Output the (x, y) coordinate of the center of the cell containing the given text.  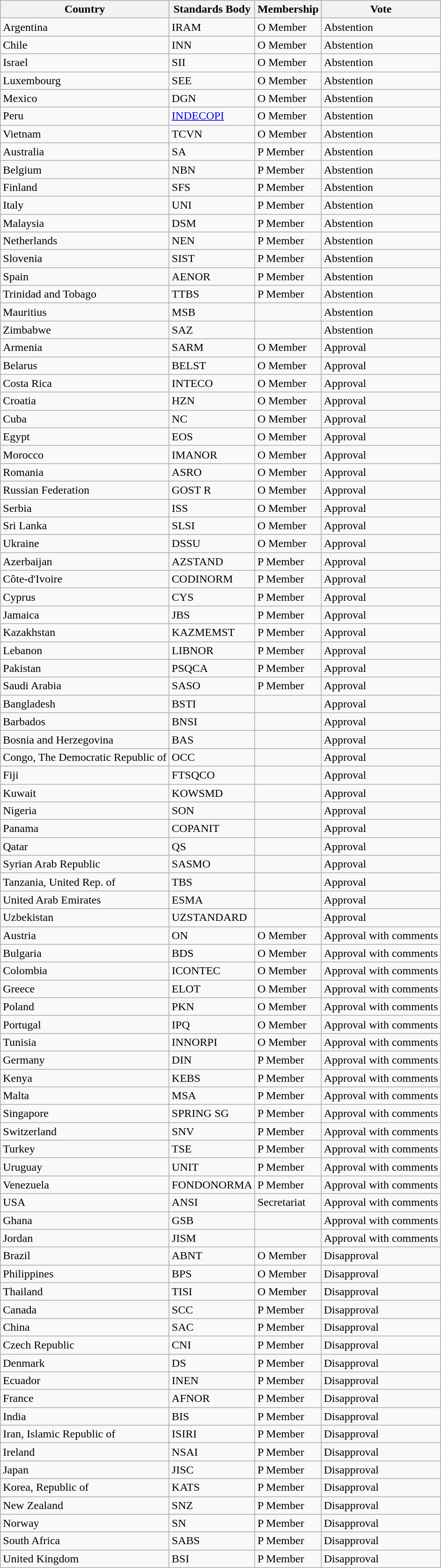
Japan (85, 1470)
BIS (212, 1416)
Argentina (85, 27)
DSSU (212, 544)
Italy (85, 205)
Slovenia (85, 259)
Barbados (85, 722)
USA (85, 1203)
United Kingdom (85, 1559)
Russian Federation (85, 490)
Poland (85, 1006)
Vote (381, 9)
INDECOPI (212, 116)
BSTI (212, 704)
Malta (85, 1096)
Peru (85, 116)
Lebanon (85, 650)
FONDONORMA (212, 1185)
Norway (85, 1523)
LIBNOR (212, 650)
IPQ (212, 1024)
ON (212, 935)
Vietnam (85, 134)
Panama (85, 829)
Jordan (85, 1238)
Zimbabwe (85, 330)
Egypt (85, 437)
Singapore (85, 1114)
United Arab Emirates (85, 900)
Bangladesh (85, 704)
BNSI (212, 722)
Belarus (85, 365)
SNZ (212, 1505)
TISI (212, 1291)
Syrian Arab Republic (85, 864)
NSAI (212, 1452)
MSA (212, 1096)
ESMA (212, 900)
SASO (212, 686)
SABS (212, 1541)
Tanzania, United Rep. of (85, 882)
ASRO (212, 472)
SASMO (212, 864)
Brazil (85, 1256)
Armenia (85, 348)
Cuba (85, 419)
DGN (212, 98)
FTSQCO (212, 775)
INN (212, 45)
Romania (85, 472)
BAS (212, 739)
ISS (212, 508)
TTBS (212, 294)
COPANIT (212, 829)
UNIT (212, 1167)
JISC (212, 1470)
UNI (212, 205)
Fiji (85, 775)
Costa Rica (85, 383)
INTECO (212, 383)
SAZ (212, 330)
Korea, Republic of (85, 1488)
ICONTEC (212, 971)
Australia (85, 152)
DSM (212, 223)
BPS (212, 1274)
Denmark (85, 1363)
HZN (212, 401)
Kuwait (85, 793)
Kazakhstan (85, 633)
TBS (212, 882)
ANSI (212, 1203)
SNV (212, 1131)
GSB (212, 1220)
Jamaica (85, 615)
SA (212, 152)
Tunisia (85, 1042)
Chile (85, 45)
SON (212, 811)
CODINORM (212, 579)
AFNOR (212, 1399)
ABNT (212, 1256)
UZSTANDARD (212, 918)
Pakistan (85, 668)
Portugal (85, 1024)
TSE (212, 1149)
Luxembourg (85, 80)
Cyprus (85, 597)
NC (212, 419)
NEN (212, 241)
IRAM (212, 27)
Uzbekistan (85, 918)
SIST (212, 259)
NBN (212, 169)
SII (212, 63)
SPRING SG (212, 1114)
SFS (212, 187)
Mauritius (85, 312)
AENOR (212, 277)
France (85, 1399)
Israel (85, 63)
INNORPI (212, 1042)
Ukraine (85, 544)
INEN (212, 1381)
New Zealand (85, 1505)
SARM (212, 348)
SEE (212, 80)
Ireland (85, 1452)
ISIRI (212, 1434)
Serbia (85, 508)
Kenya (85, 1078)
Ecuador (85, 1381)
CYS (212, 597)
QS (212, 846)
JISM (212, 1238)
Philippines (85, 1274)
Saudi Arabia (85, 686)
BELST (212, 365)
CNI (212, 1345)
China (85, 1327)
SCC (212, 1309)
Uruguay (85, 1167)
Membership (288, 9)
Congo, The Democratic Republic of (85, 757)
Qatar (85, 846)
India (85, 1416)
SLSI (212, 526)
SAC (212, 1327)
AZSTAND (212, 562)
Canada (85, 1309)
GOST R (212, 490)
Sri Lanka (85, 526)
Venezuela (85, 1185)
BSI (212, 1559)
SN (212, 1523)
Belgium (85, 169)
Germany (85, 1060)
Bulgaria (85, 953)
Austria (85, 935)
Trinidad and Tobago (85, 294)
PSQCA (212, 668)
Netherlands (85, 241)
KOWSMD (212, 793)
DS (212, 1363)
IMANOR (212, 454)
DIN (212, 1060)
Ghana (85, 1220)
Country (85, 9)
Finland (85, 187)
EOS (212, 437)
Czech Republic (85, 1345)
Colombia (85, 971)
Mexico (85, 98)
Turkey (85, 1149)
Iran, Islamic Republic of (85, 1434)
TCVN (212, 134)
Azerbaijan (85, 562)
Morocco (85, 454)
OCC (212, 757)
Switzerland (85, 1131)
BDS (212, 953)
Greece (85, 989)
Thailand (85, 1291)
Bosnia and Herzegovina (85, 739)
Côte-d'Ivoire (85, 579)
South Africa (85, 1541)
Standards Body (212, 9)
Nigeria (85, 811)
MSB (212, 312)
Croatia (85, 401)
ELOT (212, 989)
PKN (212, 1006)
Spain (85, 277)
Malaysia (85, 223)
Secretariat (288, 1203)
KATS (212, 1488)
JBS (212, 615)
KAZMEMST (212, 633)
KEBS (212, 1078)
